Identify which cell holds the provided text, then report its (X, Y) central coordinate. 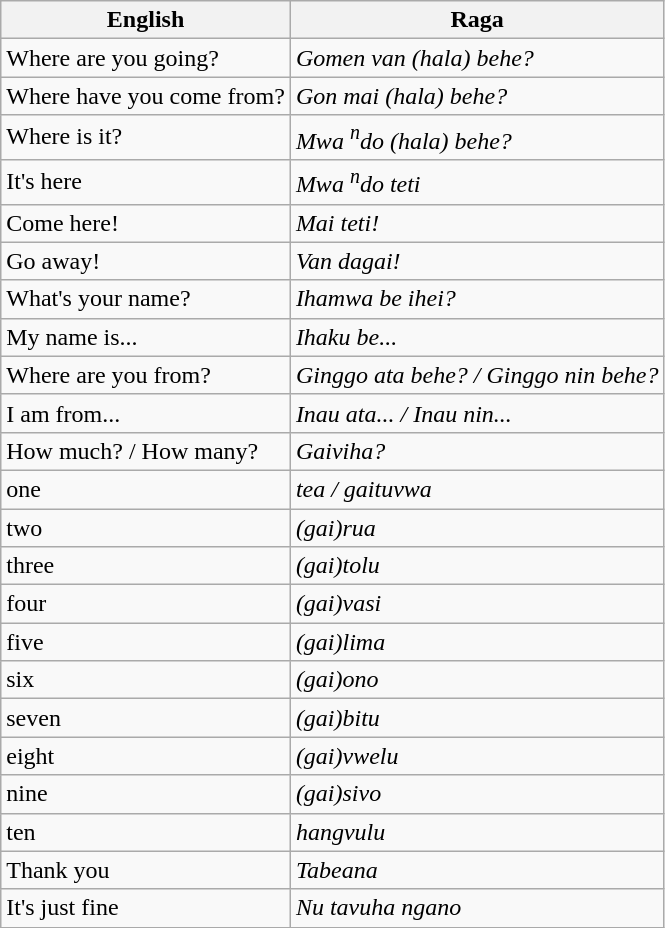
Thank you (146, 870)
English (146, 20)
Inau ata... / Inau nin... (477, 413)
tea / gaituvwa (477, 489)
Where are you going? (146, 58)
Mai teti! (477, 223)
It's just fine (146, 908)
My name is... (146, 337)
(gai)ono (477, 680)
Nu tavuha ngano (477, 908)
hangvulu (477, 832)
Tabeana (477, 870)
three (146, 566)
Where is it? (146, 138)
Go away! (146, 261)
one (146, 489)
ten (146, 832)
Mwa ndo teti (477, 182)
eight (146, 756)
Raga (477, 20)
(gai)vwelu (477, 756)
Ihaku be... (477, 337)
Gomen van (hala) behe? (477, 58)
(gai)bitu (477, 718)
Ginggo ata behe? / Ginggo nin behe? (477, 375)
Gaiviha? (477, 451)
Come here! (146, 223)
nine (146, 794)
Gon mai (hala) behe? (477, 96)
Where are you from? (146, 375)
two (146, 528)
(gai)tolu (477, 566)
seven (146, 718)
It's here (146, 182)
five (146, 642)
Mwa ndo (hala) behe? (477, 138)
four (146, 604)
What's your name? (146, 299)
Ihamwa be ihei? (477, 299)
How much? / How many? (146, 451)
six (146, 680)
(gai)rua (477, 528)
Where have you come from? (146, 96)
(gai)sivo (477, 794)
(gai)vasi (477, 604)
(gai)lima (477, 642)
Van dagai! (477, 261)
I am from... (146, 413)
